Return (x, y) of the center of cell containing provided text 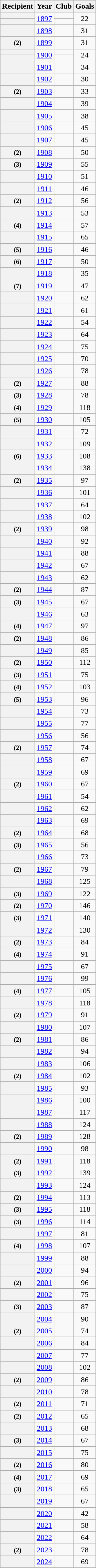
1937 (44, 504)
1962 (44, 808)
1982 (44, 1051)
1963 (44, 821)
2021 (44, 1526)
1925 (44, 359)
(7) (18, 286)
1942 (44, 565)
Year (44, 6)
1992 (44, 1173)
22 (85, 19)
2005 (44, 1331)
1967 (44, 869)
2014 (44, 1440)
2020 (44, 1513)
140 (85, 918)
2024 (44, 1562)
1930 (44, 420)
2012 (44, 1416)
1941 (44, 553)
2001 (44, 1282)
1917 (44, 261)
1951 (44, 675)
1905 (44, 116)
1974 (44, 954)
113 (85, 1197)
1946 (44, 614)
38 (85, 116)
146 (85, 905)
1897 (44, 19)
139 (85, 1173)
1947 (44, 626)
1981 (44, 1039)
1916 (44, 249)
1934 (44, 468)
55 (85, 164)
1920 (44, 298)
1993 (44, 1185)
1968 (44, 881)
2003 (44, 1307)
1921 (44, 310)
114 (85, 1222)
1908 (44, 152)
Recipient (18, 6)
2013 (44, 1428)
93 (85, 1088)
71 (85, 1404)
2018 (44, 1489)
1899 (44, 43)
1970 (44, 905)
1988 (44, 1124)
1960 (44, 784)
1904 (44, 103)
1984 (44, 1076)
2011 (44, 1404)
1931 (44, 432)
112 (85, 663)
101 (85, 492)
1966 (44, 857)
1945 (44, 602)
1948 (44, 638)
1915 (44, 237)
2019 (44, 1501)
63 (85, 614)
1918 (44, 274)
1976 (44, 979)
2002 (44, 1294)
1911 (44, 189)
128 (85, 1137)
2000 (44, 1270)
1972 (44, 930)
1923 (44, 334)
1961 (44, 796)
53 (85, 213)
1971 (44, 918)
125 (85, 881)
1919 (44, 286)
2008 (44, 1367)
1901 (44, 67)
1956 (44, 735)
1996 (44, 1222)
1939 (44, 529)
1933 (44, 456)
1952 (44, 687)
1995 (44, 1209)
81 (85, 1234)
51 (85, 177)
2022 (44, 1538)
90 (85, 1319)
1985 (44, 1088)
1983 (44, 1064)
122 (85, 893)
2007 (44, 1355)
1997 (44, 1234)
57 (85, 225)
70 (85, 359)
109 (85, 444)
1969 (44, 893)
92 (85, 541)
1903 (44, 91)
2015 (44, 1452)
1926 (44, 371)
58 (85, 1526)
1898 (44, 31)
1922 (44, 322)
1944 (44, 590)
1950 (44, 663)
Club (64, 6)
47 (85, 286)
Goals (85, 6)
138 (85, 468)
1929 (44, 407)
1991 (44, 1161)
1906 (44, 128)
1989 (44, 1137)
1932 (44, 444)
30 (85, 79)
106 (85, 1064)
2006 (44, 1343)
1914 (44, 225)
1912 (44, 201)
1940 (44, 541)
1964 (44, 833)
1909 (44, 164)
1936 (44, 492)
2017 (44, 1477)
1954 (44, 711)
1957 (44, 748)
99 (85, 979)
72 (85, 432)
1979 (44, 1015)
1902 (44, 79)
79 (85, 869)
1938 (44, 517)
1965 (44, 845)
1910 (44, 177)
1959 (44, 772)
1913 (44, 213)
42 (85, 1513)
80 (85, 1465)
117 (85, 1112)
103 (85, 687)
85 (85, 650)
2009 (44, 1380)
2004 (44, 1319)
1943 (44, 578)
1900 (44, 55)
1990 (44, 1149)
1928 (44, 395)
2010 (44, 1392)
1935 (44, 480)
2016 (44, 1465)
1907 (44, 140)
35 (85, 274)
1973 (44, 942)
34 (85, 67)
100 (85, 1100)
1987 (44, 1112)
1998 (44, 1246)
108 (85, 456)
24 (85, 55)
33 (85, 91)
1994 (44, 1197)
1924 (44, 346)
1955 (44, 723)
130 (85, 930)
1978 (44, 1003)
39 (85, 103)
1977 (44, 991)
1999 (44, 1258)
1980 (44, 1027)
1949 (44, 650)
1986 (44, 1100)
1927 (44, 383)
61 (85, 310)
1953 (44, 699)
1975 (44, 966)
1958 (44, 760)
2023 (44, 1550)
